From the cell containing the given text, extract its center point as (x, y) coordinate. 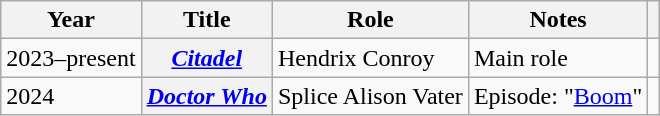
Episode: "Boom" (558, 96)
Role (370, 20)
2024 (71, 96)
Notes (558, 20)
Citadel (206, 58)
2023–present (71, 58)
Doctor Who (206, 96)
Year (71, 20)
Title (206, 20)
Splice Alison Vater (370, 96)
Main role (558, 58)
Hendrix Conroy (370, 58)
